Locate the cell with the specified text and output its (x, y) center coordinate. 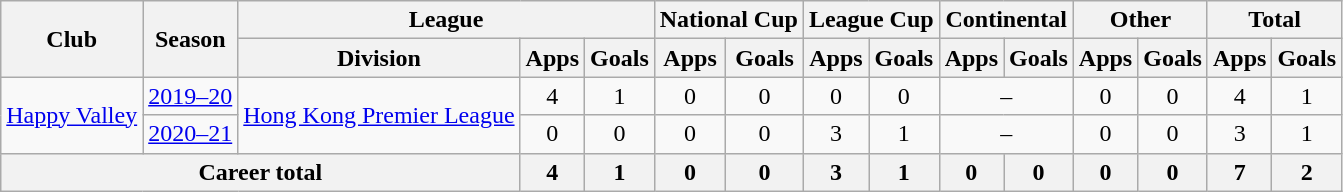
Division (379, 58)
Happy Valley (72, 115)
National Cup (728, 20)
7 (1239, 172)
League Cup (871, 20)
Total (1274, 20)
Career total (260, 172)
League (446, 20)
Hong Kong Premier League (379, 115)
Continental (1006, 20)
2020–21 (190, 134)
2 (1307, 172)
Season (190, 39)
2019–20 (190, 96)
Other (1140, 20)
Club (72, 39)
